Determine the (x, y) coordinate at the center of the cell enclosing the given text.  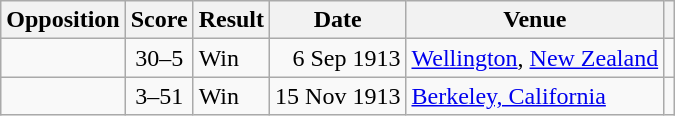
Berkeley, California (535, 96)
3–51 (159, 96)
6 Sep 1913 (338, 58)
30–5 (159, 58)
Result (231, 20)
Score (159, 20)
15 Nov 1913 (338, 96)
Venue (535, 20)
Opposition (63, 20)
Date (338, 20)
Wellington, New Zealand (535, 58)
